Detect which cell encompasses the target text, then output its (X, Y) center coordinate. 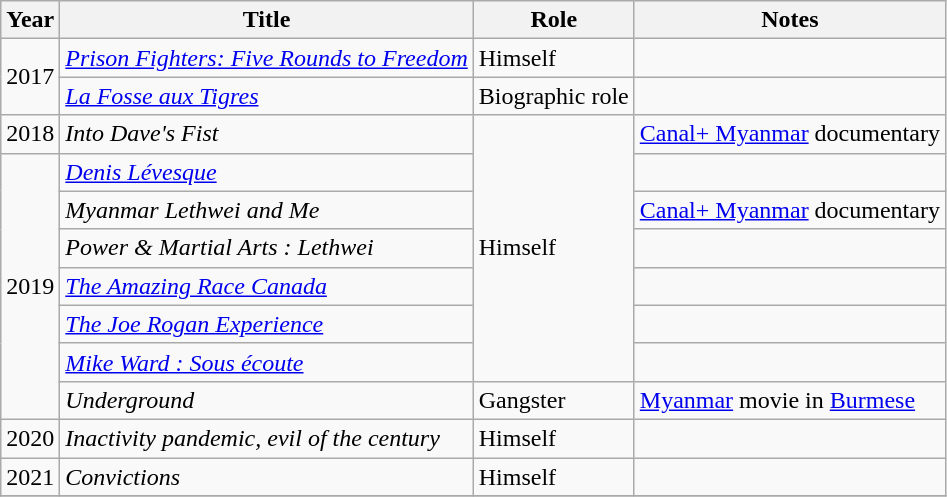
2021 (30, 477)
Prison Fighters: Five Rounds to Freedom (266, 58)
The Amazing Race Canada (266, 286)
Denis Lévesque (266, 172)
Power & Martial Arts : Lethwei (266, 248)
Into Dave's Fist (266, 134)
The Joe Rogan Experience (266, 324)
2017 (30, 77)
Myanmar Lethwei and Me (266, 210)
Gangster (554, 400)
Underground (266, 400)
Role (554, 20)
2020 (30, 438)
Year (30, 20)
Notes (790, 20)
Inactivity pandemic, evil of the century (266, 438)
Convictions (266, 477)
La Fosse aux Tigres (266, 96)
Biographic role (554, 96)
Myanmar movie in Burmese (790, 400)
Title (266, 20)
2019 (30, 286)
Mike Ward : Sous écoute (266, 362)
2018 (30, 134)
